Provide the [x, y] coordinate of the cell's center where the given text is located.  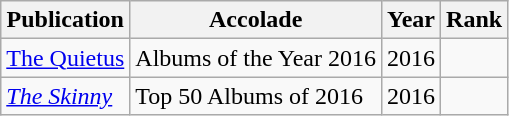
Accolade [256, 20]
Albums of the Year 2016 [256, 58]
The Skinny [66, 96]
Rank [474, 20]
The Quietus [66, 58]
Publication [66, 20]
Year [412, 20]
Top 50 Albums of 2016 [256, 96]
